Scan for the cell matching the given text and deliver its (X, Y) coordinate at center. 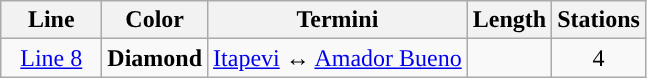
Termini (338, 20)
Color (155, 20)
Length (509, 20)
Diamond (155, 58)
4 (599, 58)
Itapevi ↔ Amador Bueno (338, 58)
Line (52, 20)
Line 8 (52, 58)
Stations (599, 20)
